Return [x, y] of the center of cell containing provided text 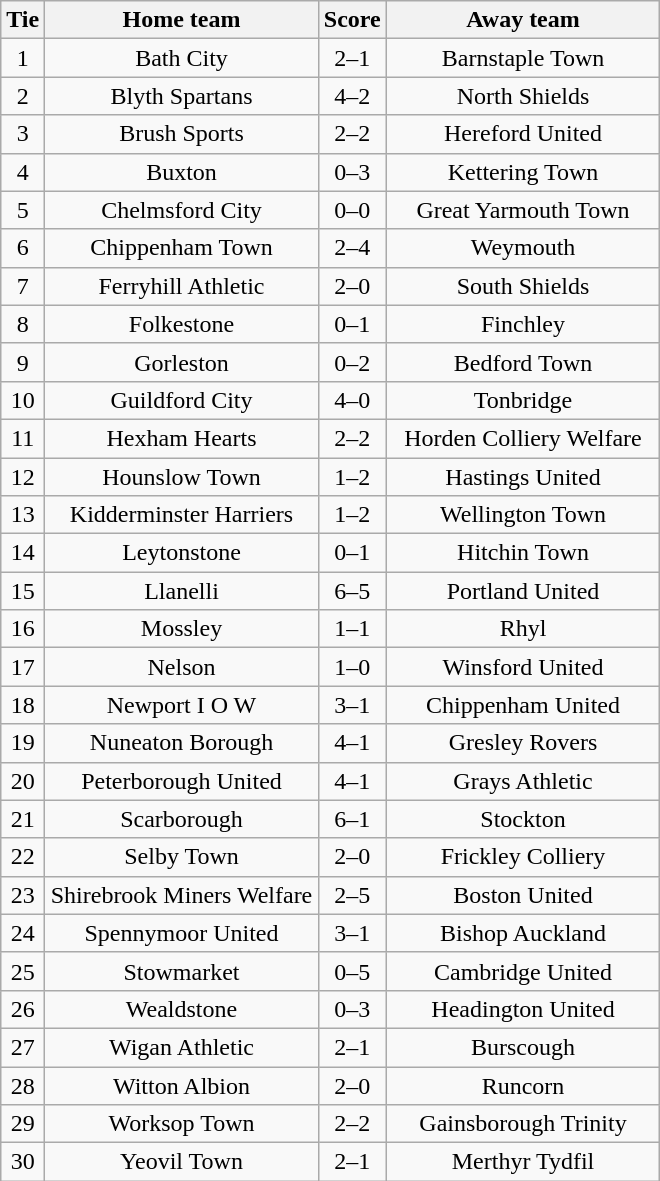
Kettering Town [523, 172]
South Shields [523, 286]
Runcorn [523, 1085]
Yeovil Town [182, 1162]
Weymouth [523, 248]
24 [23, 933]
Rhyl [523, 629]
0–2 [352, 362]
16 [23, 629]
Chippenham United [523, 705]
0–0 [352, 210]
Hastings United [523, 477]
Cambridge United [523, 971]
Stockton [523, 819]
Worksop Town [182, 1124]
10 [23, 400]
17 [23, 667]
Hounslow Town [182, 477]
15 [23, 591]
Gainsborough Trinity [523, 1124]
2–4 [352, 248]
0–5 [352, 971]
7 [23, 286]
Witton Albion [182, 1085]
Ferryhill Athletic [182, 286]
Wigan Athletic [182, 1047]
4–2 [352, 96]
Frickley Colliery [523, 857]
Blyth Spartans [182, 96]
Bedford Town [523, 362]
6–1 [352, 819]
Hitchin Town [523, 553]
14 [23, 553]
Stowmarket [182, 971]
25 [23, 971]
Wellington Town [523, 515]
28 [23, 1085]
Bath City [182, 58]
Mossley [182, 629]
4–0 [352, 400]
Wealdstone [182, 1009]
Chelmsford City [182, 210]
27 [23, 1047]
Hereford United [523, 134]
Brush Sports [182, 134]
Great Yarmouth Town [523, 210]
12 [23, 477]
Headington United [523, 1009]
Merthyr Tydfil [523, 1162]
Selby Town [182, 857]
Newport I O W [182, 705]
1 [23, 58]
Gorleston [182, 362]
18 [23, 705]
Tie [23, 20]
11 [23, 438]
Guildford City [182, 400]
Nuneaton Borough [182, 743]
Folkestone [182, 324]
4 [23, 172]
Shirebrook Miners Welfare [182, 895]
21 [23, 819]
Finchley [523, 324]
2 [23, 96]
6 [23, 248]
19 [23, 743]
5 [23, 210]
Burscough [523, 1047]
1–1 [352, 629]
Hexham Hearts [182, 438]
29 [23, 1124]
Horden Colliery Welfare [523, 438]
9 [23, 362]
Chippenham Town [182, 248]
2–5 [352, 895]
22 [23, 857]
23 [23, 895]
Grays Athletic [523, 781]
Boston United [523, 895]
North Shields [523, 96]
Llanelli [182, 591]
Kidderminster Harriers [182, 515]
Scarborough [182, 819]
Winsford United [523, 667]
1–0 [352, 667]
Bishop Auckland [523, 933]
Barnstaple Town [523, 58]
3 [23, 134]
Portland United [523, 591]
6–5 [352, 591]
Buxton [182, 172]
Spennymoor United [182, 933]
30 [23, 1162]
13 [23, 515]
Nelson [182, 667]
8 [23, 324]
Tonbridge [523, 400]
Score [352, 20]
Leytonstone [182, 553]
Home team [182, 20]
Away team [523, 20]
26 [23, 1009]
20 [23, 781]
Peterborough United [182, 781]
Gresley Rovers [523, 743]
